Extract the (x, y) coordinate from the center of the cell holding the provided text.  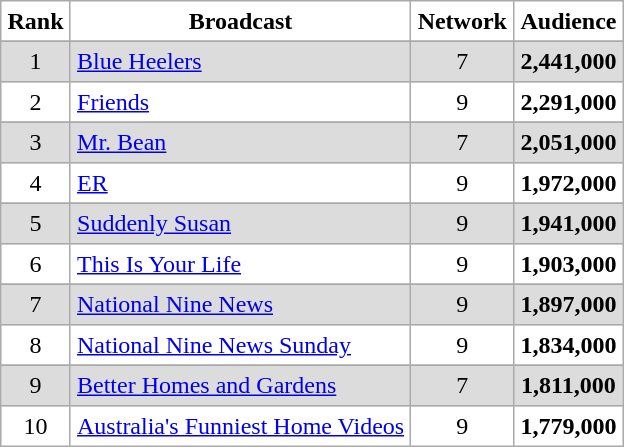
10 (36, 426)
8 (36, 345)
National Nine News Sunday (240, 345)
1,972,000 (569, 183)
1,811,000 (569, 385)
3 (36, 142)
Audience (569, 21)
2,291,000 (569, 102)
2,441,000 (569, 61)
Suddenly Susan (240, 223)
1,779,000 (569, 426)
ER (240, 183)
1,834,000 (569, 345)
Rank (36, 21)
4 (36, 183)
Australia's Funniest Home Videos (240, 426)
Friends (240, 102)
5 (36, 223)
1,941,000 (569, 223)
Blue Heelers (240, 61)
Broadcast (240, 21)
2,051,000 (569, 142)
Mr. Bean (240, 142)
National Nine News (240, 304)
1,903,000 (569, 264)
This Is Your Life (240, 264)
Network (462, 21)
6 (36, 264)
Better Homes and Gardens (240, 385)
2 (36, 102)
1 (36, 61)
1,897,000 (569, 304)
